Provide the [X, Y] coordinate of the cell's center where the given text is located.  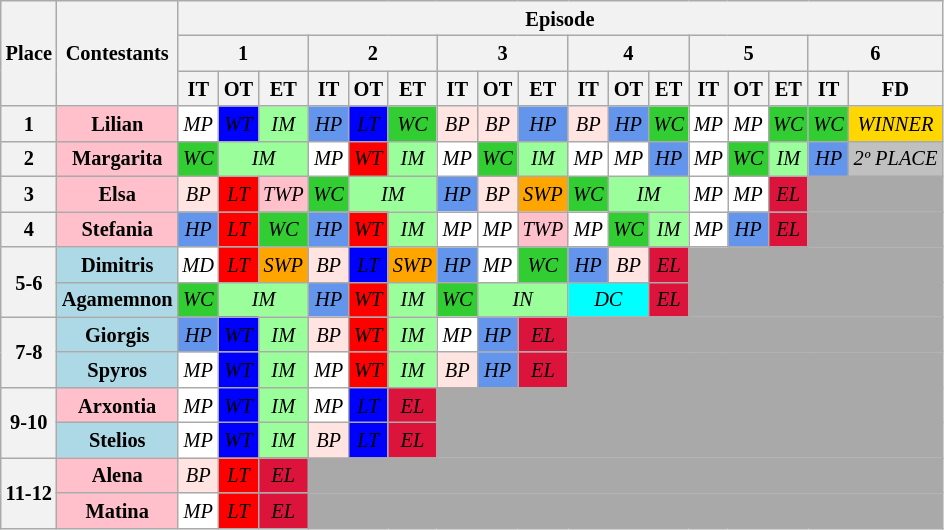
5 [749, 54]
Episode [560, 18]
Alena [118, 474]
Matina [118, 510]
Dimitris [118, 264]
Spyros [118, 370]
Arxontia [118, 404]
DC [608, 300]
2º PLACE [896, 158]
Giorgis [118, 334]
Stelios [118, 440]
11-12 [29, 492]
Stefania [118, 228]
Lilian [118, 124]
6 [875, 54]
MD [198, 264]
Elsa [118, 194]
IN [522, 300]
FD [896, 88]
WINNER [896, 124]
Agamemnon [118, 300]
Contestants [118, 52]
Place [29, 52]
7-8 [29, 352]
Margarita [118, 158]
9-10 [29, 422]
5-6 [29, 281]
